Capture the cell that displays the provided text and extract its (x, y) central coordinate. 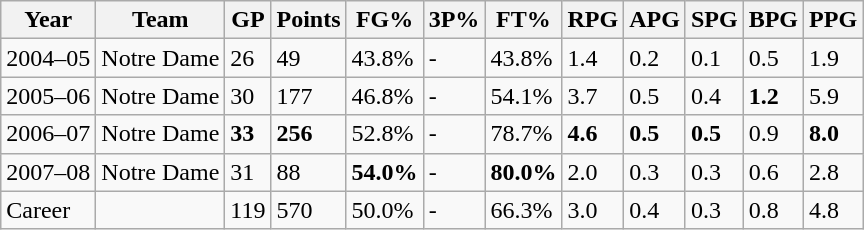
2.0 (593, 172)
APG (655, 20)
177 (308, 96)
0.9 (773, 134)
80.0% (524, 172)
2005–06 (48, 96)
3.0 (593, 210)
256 (308, 134)
49 (308, 58)
54.0% (384, 172)
4.6 (593, 134)
570 (308, 210)
50.0% (384, 210)
GP (248, 20)
4.8 (834, 210)
54.1% (524, 96)
2007–08 (48, 172)
88 (308, 172)
46.8% (384, 96)
0.1 (714, 58)
119 (248, 210)
Team (160, 20)
0.8 (773, 210)
52.8% (384, 134)
3P% (454, 20)
Year (48, 20)
26 (248, 58)
8.0 (834, 134)
RPG (593, 20)
2006–07 (48, 134)
78.7% (524, 134)
5.9 (834, 96)
FG% (384, 20)
Career (48, 210)
0.6 (773, 172)
33 (248, 134)
1.4 (593, 58)
Points (308, 20)
3.7 (593, 96)
2004–05 (48, 58)
SPG (714, 20)
1.9 (834, 58)
0.2 (655, 58)
FT% (524, 20)
31 (248, 172)
PPG (834, 20)
30 (248, 96)
1.2 (773, 96)
BPG (773, 20)
66.3% (524, 210)
2.8 (834, 172)
